For the text-containing cell, return its midpoint in [X, Y] coordinate format. 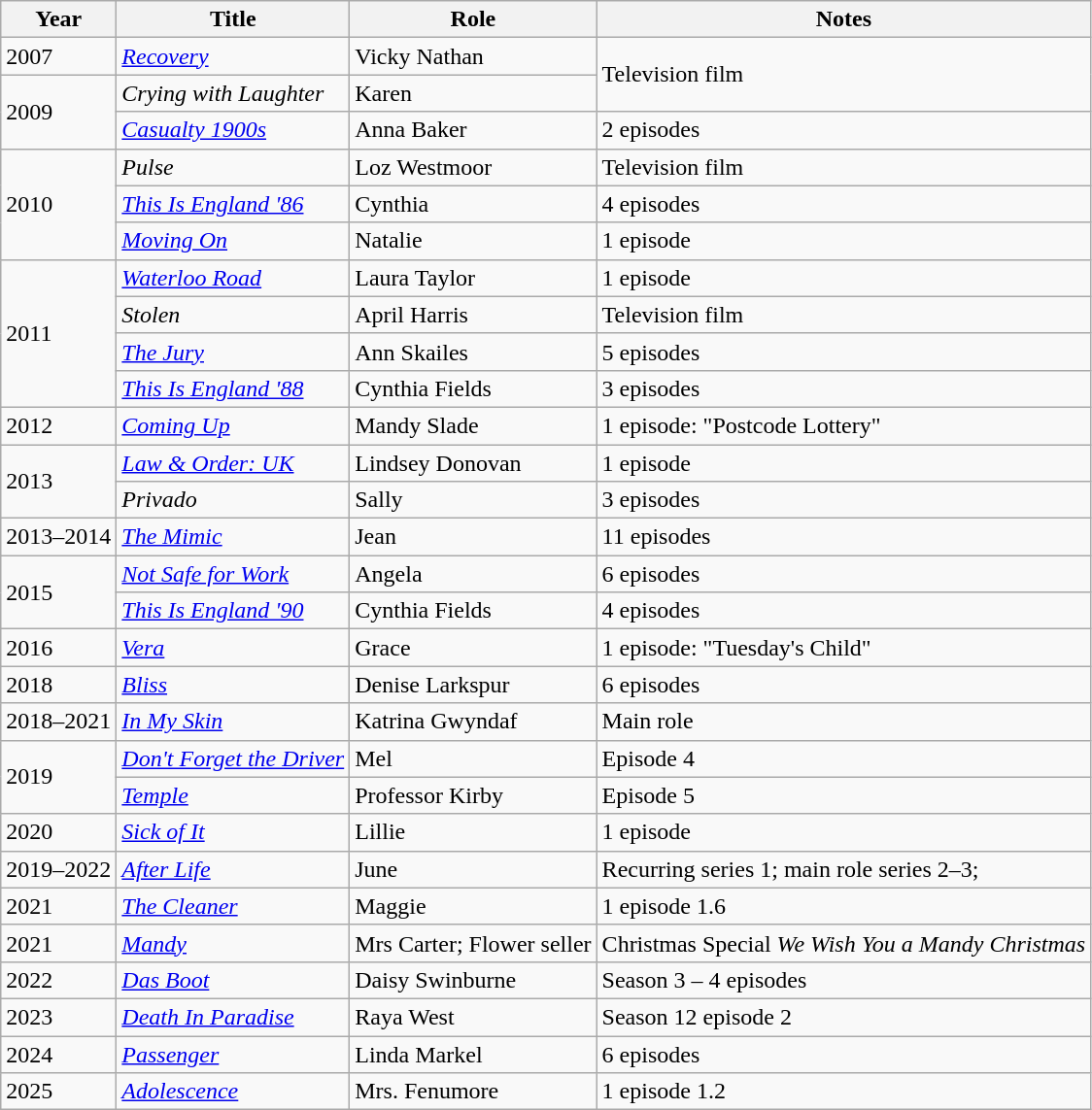
1 episode: "Tuesday's Child" [843, 648]
June [473, 869]
2007 [58, 56]
This Is England '90 [233, 611]
2013–2014 [58, 537]
2012 [58, 425]
April Harris [473, 315]
Episode 5 [843, 795]
2016 [58, 648]
Casualty 1900s [233, 130]
Vicky Nathan [473, 56]
Mrs Carter; Flower seller [473, 943]
Adolescence [233, 1092]
1 episode 1.6 [843, 906]
Moving On [233, 241]
Anna Baker [473, 130]
5 episodes [843, 352]
Mrs. Fenumore [473, 1092]
Karen [473, 93]
Sally [473, 500]
Temple [233, 795]
Mel [473, 758]
2009 [58, 112]
Coming Up [233, 425]
Natalie [473, 241]
After Life [233, 869]
Mandy [233, 943]
2019–2022 [58, 869]
2 episodes [843, 130]
2011 [58, 333]
This Is England '88 [233, 388]
Privado [233, 500]
Sick of It [233, 832]
Lindsey Donovan [473, 463]
Waterloo Road [233, 278]
2025 [58, 1092]
2018 [58, 685]
Daisy Swinburne [473, 980]
Recurring series 1; main role series 2–3; [843, 869]
Episode 4 [843, 758]
2022 [58, 980]
Death In Paradise [233, 1017]
Season 12 episode 2 [843, 1017]
2015 [58, 592]
Title [233, 19]
Loz Westmoor [473, 167]
Recovery [233, 56]
This Is England '86 [233, 204]
Passenger [233, 1054]
Role [473, 19]
Pulse [233, 167]
2019 [58, 777]
Grace [473, 648]
Professor Kirby [473, 795]
Cynthia [473, 204]
2024 [58, 1054]
The Cleaner [233, 906]
Bliss [233, 685]
Crying with Laughter [233, 93]
Ann Skailes [473, 352]
In My Skin [233, 722]
Linda Markel [473, 1054]
The Jury [233, 352]
Christmas Special We Wish You a Mandy Christmas [843, 943]
Notes [843, 19]
2013 [58, 482]
Don't Forget the Driver [233, 758]
Raya West [473, 1017]
1 episode 1.2 [843, 1092]
2023 [58, 1017]
Jean [473, 537]
Das Boot [233, 980]
Lillie [473, 832]
Laura Taylor [473, 278]
2018–2021 [58, 722]
Season 3 – 4 episodes [843, 980]
Mandy Slade [473, 425]
1 episode: "Postcode Lottery" [843, 425]
Not Safe for Work [233, 574]
2010 [58, 204]
Main role [843, 722]
Maggie [473, 906]
Stolen [233, 315]
The Mimic [233, 537]
Angela [473, 574]
2020 [58, 832]
Vera [233, 648]
Year [58, 19]
Katrina Gwyndaf [473, 722]
Law & Order: UK [233, 463]
11 episodes [843, 537]
Denise Larkspur [473, 685]
